Capture the cell that displays the provided text and extract its [X, Y] central coordinate. 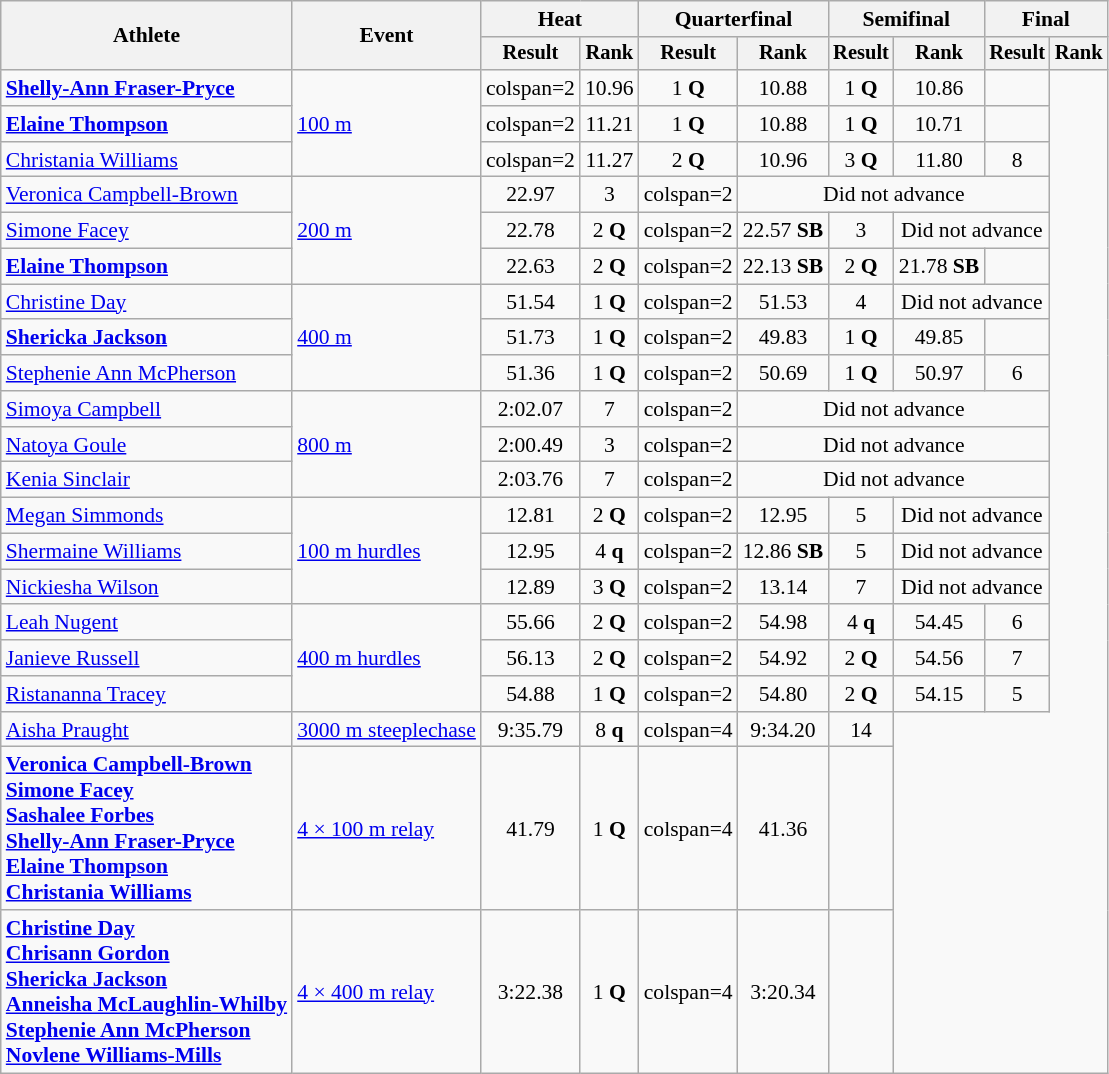
54.88 [530, 694]
8 q [610, 730]
50.69 [784, 373]
4 × 100 m relay [386, 828]
11.21 [610, 124]
54.80 [784, 694]
2:02.07 [530, 409]
14 [861, 730]
12.89 [530, 587]
Shermaine Williams [146, 552]
Athlete [146, 36]
Ristananna Tracey [146, 694]
3000 m steeplechase [386, 730]
3:20.34 [784, 992]
Stephenie Ann McPherson [146, 373]
13.14 [784, 587]
12.86 SB [784, 552]
Megan Simmonds [146, 516]
54.56 [940, 658]
Leah Nugent [146, 623]
4 [861, 302]
200 m [386, 230]
Veronica Campbell-BrownSimone FaceySashalee ForbesShelly-Ann Fraser-PryceElaine ThompsonChristania Williams [146, 828]
Nickiesha Wilson [146, 587]
Semifinal [906, 19]
41.36 [784, 828]
Simone Facey [146, 231]
49.85 [940, 338]
Event [386, 36]
51.73 [530, 338]
22.78 [530, 231]
Simoya Campbell [146, 409]
Heat [560, 19]
100 m hurdles [386, 552]
Shelly-Ann Fraser-Pryce [146, 88]
54.98 [784, 623]
3:22.38 [530, 992]
400 m [386, 338]
21.78 SB [940, 267]
51.53 [784, 302]
51.54 [530, 302]
Christine Day [146, 302]
56.13 [530, 658]
Quarterfinal [734, 19]
11.80 [940, 160]
8 [1017, 160]
Kenia Sinclair [146, 480]
22.97 [530, 195]
Christine DayChrisann GordonShericka JacksonAnneisha McLaughlin-WhilbyStephenie Ann McPhersonNovlene Williams-Mills [146, 992]
100 m [386, 124]
12.81 [530, 516]
10.86 [940, 88]
Janieve Russell [146, 658]
49.83 [784, 338]
54.15 [940, 694]
9:34.20 [784, 730]
Christania Williams [146, 160]
51.36 [530, 373]
Final [1046, 19]
Shericka Jackson [146, 338]
2:00.49 [530, 445]
10.71 [940, 124]
400 m hurdles [386, 658]
54.45 [940, 623]
22.13 SB [784, 267]
Natoya Goule [146, 445]
9:35.79 [530, 730]
11.27 [610, 160]
22.57 SB [784, 231]
55.66 [530, 623]
41.79 [530, 828]
2:03.76 [530, 480]
50.97 [940, 373]
22.63 [530, 267]
800 m [386, 444]
Aisha Praught [146, 730]
4 × 400 m relay [386, 992]
54.92 [784, 658]
Veronica Campbell-Brown [146, 195]
